Find where the given text appears and provide that cell's center as [X, Y] coordinate. 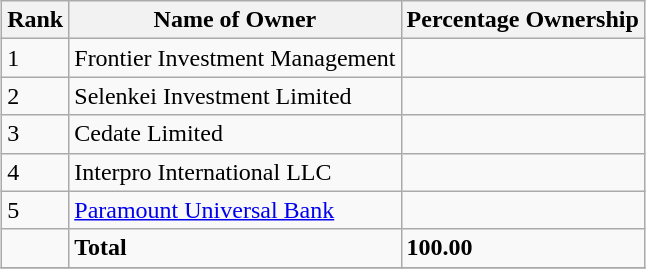
1 [36, 58]
4 [36, 172]
Name of Owner [235, 20]
Total [235, 248]
5 [36, 210]
Paramount Universal Bank [235, 210]
Frontier Investment Management [235, 58]
Percentage Ownership [522, 20]
Rank [36, 20]
Selenkei Investment Limited [235, 96]
3 [36, 134]
100.00 [522, 248]
Interpro International LLC [235, 172]
Cedate Limited [235, 134]
2 [36, 96]
